Capture the cell that displays the provided text and extract its (x, y) central coordinate. 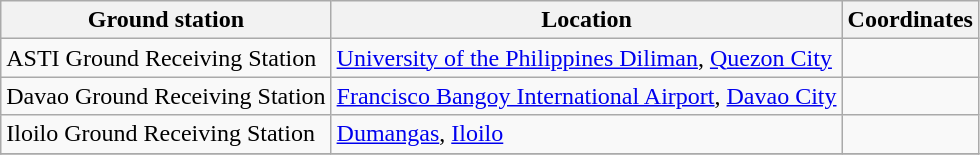
Dumangas, Iloilo (586, 134)
Iloilo Ground Receiving Station (166, 134)
ASTI Ground Receiving Station (166, 58)
Location (586, 20)
Ground station (166, 20)
University of the Philippines Diliman, Quezon City (586, 58)
Coordinates (910, 20)
Francisco Bangoy International Airport, Davao City (586, 96)
Davao Ground Receiving Station (166, 96)
